Detect which cell encompasses the target text, then output its (x, y) center coordinate. 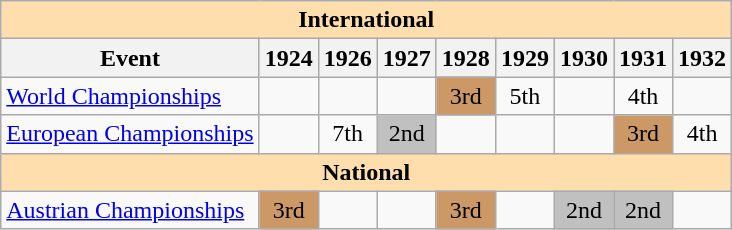
Event (130, 58)
Austrian Championships (130, 210)
1931 (644, 58)
7th (348, 134)
1924 (288, 58)
1928 (466, 58)
National (366, 172)
5th (524, 96)
International (366, 20)
1929 (524, 58)
1932 (702, 58)
1927 (406, 58)
1926 (348, 58)
World Championships (130, 96)
European Championships (130, 134)
1930 (584, 58)
